Locate the cell with the specified text and output its [x, y] center coordinate. 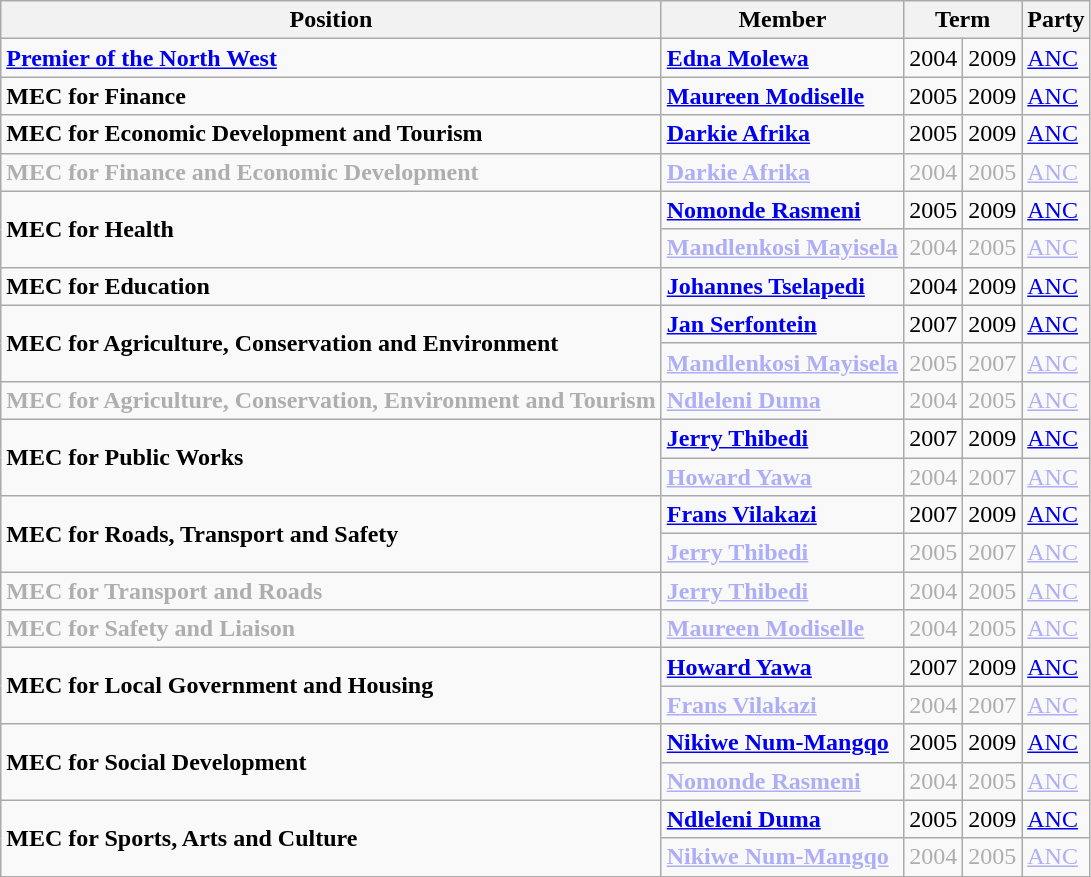
MEC for Agriculture, Conservation and Environment [331, 343]
MEC for Public Works [331, 457]
MEC for Transport and Roads [331, 591]
MEC for Education [331, 286]
MEC for Sports, Arts and Culture [331, 838]
Johannes Tselapedi [782, 286]
MEC for Finance [331, 96]
MEC for Local Government and Housing [331, 686]
Jan Serfontein [782, 324]
Edna Molewa [782, 58]
Member [782, 20]
Term [963, 20]
Position [331, 20]
MEC for Roads, Transport and Safety [331, 534]
Party [1056, 20]
MEC for Social Development [331, 762]
Premier of the North West [331, 58]
MEC for Economic Development and Tourism [331, 134]
MEC for Safety and Liaison [331, 629]
MEC for Health [331, 229]
MEC for Finance and Economic Development [331, 172]
MEC for Agriculture, Conservation, Environment and Tourism [331, 400]
